From the cell containing the given text, extract its center point as (x, y) coordinate. 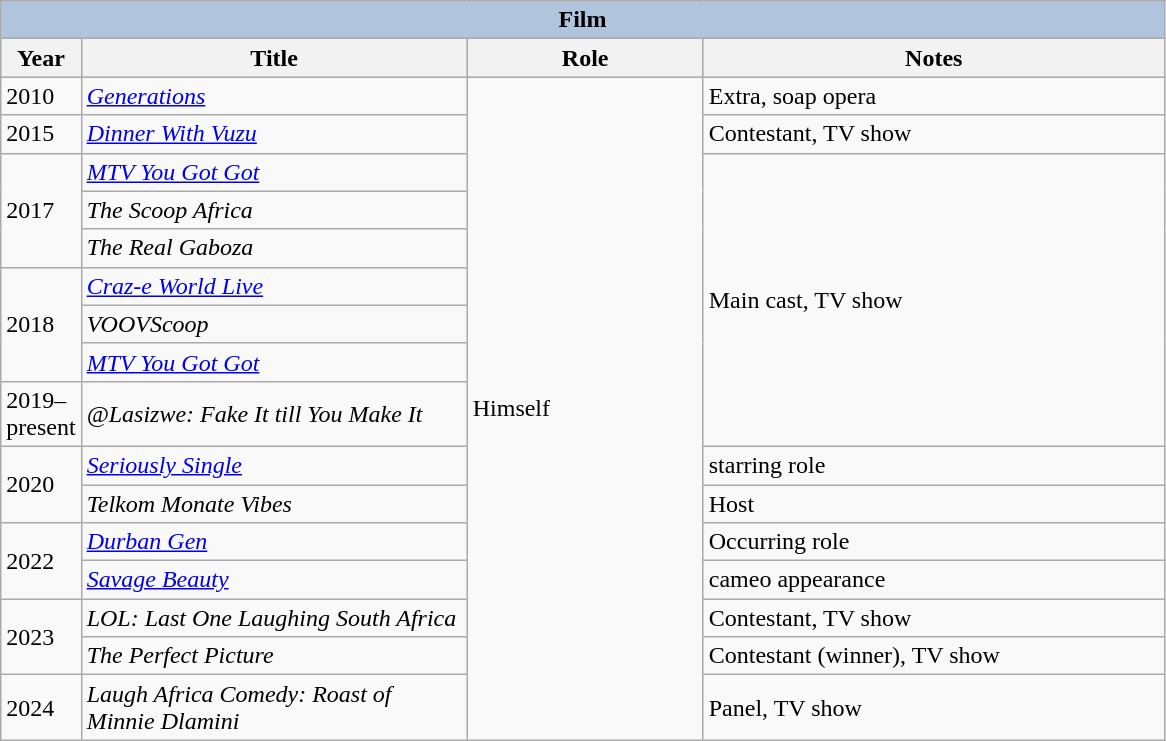
2023 (41, 637)
2010 (41, 96)
Durban Gen (274, 542)
2020 (41, 484)
Host (934, 503)
Craz-e World Live (274, 286)
Role (585, 58)
@Lasizwe: Fake It till You Make It (274, 414)
2017 (41, 210)
Telkom Monate Vibes (274, 503)
Extra, soap opera (934, 96)
cameo appearance (934, 580)
2022 (41, 561)
LOL: Last One Laughing South Africa (274, 618)
Savage Beauty (274, 580)
Himself (585, 408)
2018 (41, 324)
Panel, TV show (934, 708)
Contestant (winner), TV show (934, 656)
2015 (41, 134)
Laugh Africa Comedy: Roast of Minnie Dlamini (274, 708)
Main cast, TV show (934, 300)
Generations (274, 96)
VOOVScoop (274, 324)
2024 (41, 708)
Occurring role (934, 542)
The Scoop Africa (274, 210)
Notes (934, 58)
Seriously Single (274, 465)
Title (274, 58)
Dinner With Vuzu (274, 134)
Film (583, 20)
Year (41, 58)
2019–present (41, 414)
starring role (934, 465)
The Real Gaboza (274, 248)
The Perfect Picture (274, 656)
